Extract the [X, Y] coordinate from the center of the cell holding the provided text.  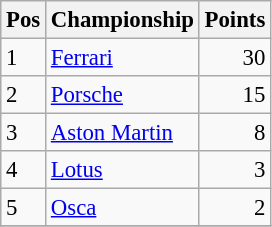
4 [24, 170]
Porsche [123, 95]
8 [234, 133]
15 [234, 95]
Championship [123, 20]
Pos [24, 20]
Points [234, 20]
30 [234, 58]
Osca [123, 208]
5 [24, 208]
Aston Martin [123, 133]
Lotus [123, 170]
1 [24, 58]
Ferrari [123, 58]
